Extract the [x, y] coordinate from the center of the cell holding the provided text.  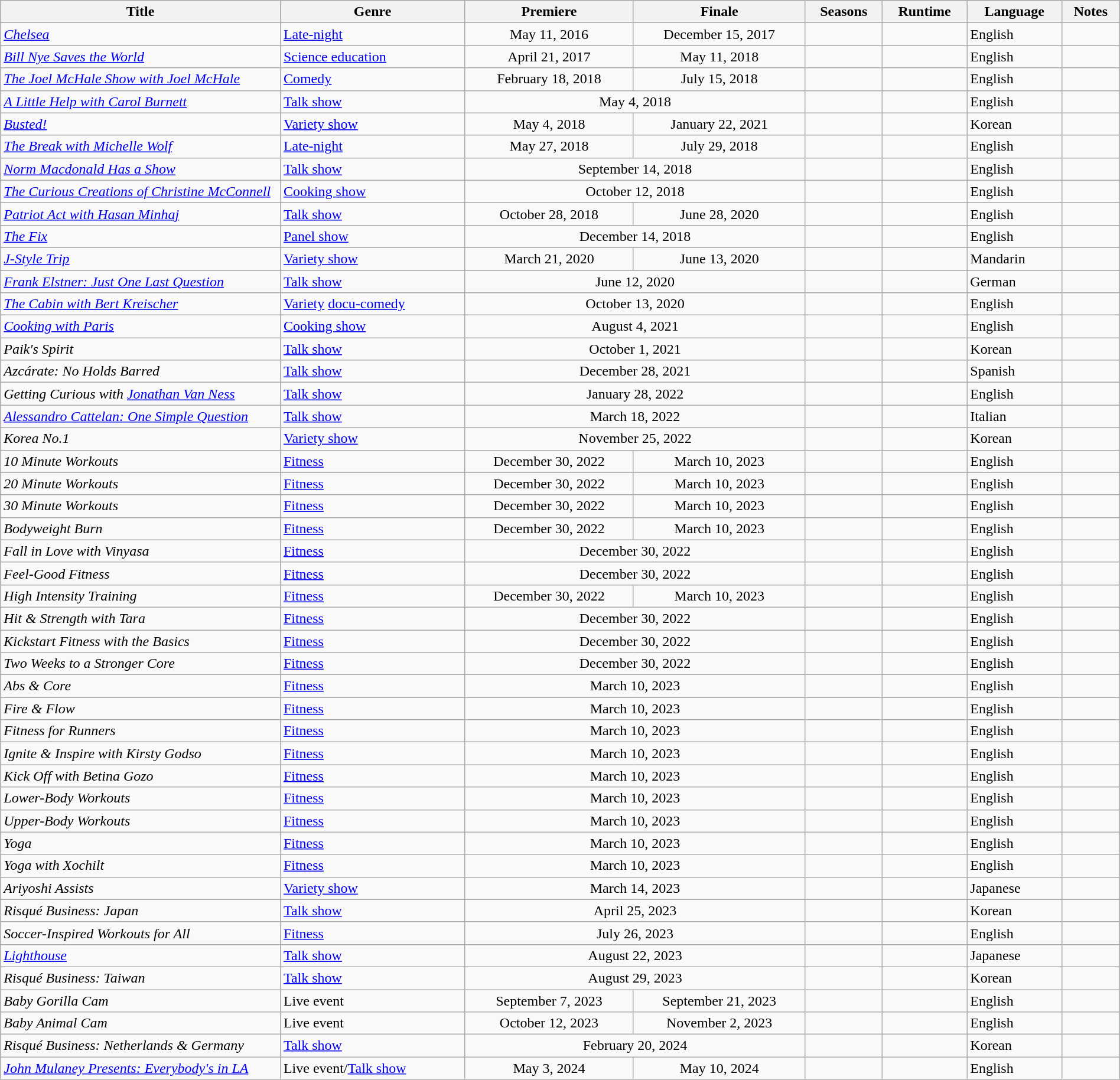
30 Minute Workouts [141, 506]
The Cabin with Bert Kreischer [141, 304]
October 12, 2018 [635, 191]
Alessandro Cattelan: One Simple Question [141, 416]
Runtime [924, 12]
Soccer-Inspired Workouts for All [141, 933]
May 3, 2024 [549, 1068]
A Little Help with Carol Burnett [141, 102]
Risqué Business: Japan [141, 911]
October 12, 2023 [549, 1023]
September 21, 2023 [719, 1001]
Paik's Spirit [141, 349]
Risqué Business: Taiwan [141, 978]
Bodyweight Burn [141, 528]
July 26, 2023 [635, 933]
June 13, 2020 [719, 259]
Baby Gorilla Cam [141, 1001]
Lower-Body Workouts [141, 798]
March 18, 2022 [635, 416]
April 25, 2023 [635, 911]
August 22, 2023 [635, 955]
December 28, 2021 [635, 371]
October 13, 2020 [635, 304]
20 Minute Workouts [141, 484]
February 18, 2018 [549, 79]
Hit & Strength with Tara [141, 618]
Risqué Business: Netherlands & Germany [141, 1046]
February 20, 2024 [635, 1046]
May 11, 2018 [719, 57]
Live event/Talk show [372, 1068]
March 14, 2023 [635, 888]
Norm Macdonald Has a Show [141, 169]
July 29, 2018 [719, 146]
December 14, 2018 [635, 236]
September 14, 2018 [635, 169]
May 11, 2016 [549, 34]
The Fix [141, 236]
Kickstart Fitness with the Basics [141, 641]
Abs & Core [141, 686]
10 Minute Workouts [141, 461]
Seasons [844, 12]
Genre [372, 12]
Chelsea [141, 34]
Baby Animal Cam [141, 1023]
August 4, 2021 [635, 327]
The Curious Creations of Christine McConnell [141, 191]
December 15, 2017 [719, 34]
Fall in Love with Vinyasa [141, 551]
January 22, 2021 [719, 124]
Ariyoshi Assists [141, 888]
Comedy [372, 79]
Kick Off with Betina Gozo [141, 776]
Azcárate: No Holds Barred [141, 371]
Patriot Act with Hasan Minhaj [141, 214]
High Intensity Training [141, 596]
Upper-Body Workouts [141, 821]
Science education [372, 57]
Title [141, 12]
Busted! [141, 124]
October 1, 2021 [635, 349]
January 28, 2022 [635, 394]
May 10, 2024 [719, 1068]
Lighthouse [141, 955]
Two Weeks to a Stronger Core [141, 664]
J-Style Trip [141, 259]
September 7, 2023 [549, 1001]
Yoga [141, 843]
Fitness for Runners [141, 731]
The Break with Michelle Wolf [141, 146]
John Mulaney Presents: Everybody's in LA [141, 1068]
Bill Nye Saves the World [141, 57]
Yoga with Xochilt [141, 866]
June 12, 2020 [635, 282]
Korea No.1 [141, 439]
German [1015, 282]
Language [1015, 12]
July 15, 2018 [719, 79]
Italian [1015, 416]
Getting Curious with Jonathan Van Ness [141, 394]
The Joel McHale Show with Joel McHale [141, 79]
Mandarin [1015, 259]
Cooking with Paris [141, 327]
November 25, 2022 [635, 439]
May 27, 2018 [549, 146]
Feel-Good Fitness [141, 573]
August 29, 2023 [635, 978]
Variety docu-comedy [372, 304]
Frank Elstner: Just One Last Question [141, 282]
June 28, 2020 [719, 214]
November 2, 2023 [719, 1023]
Finale [719, 12]
Notes [1090, 12]
March 21, 2020 [549, 259]
Spanish [1015, 371]
October 28, 2018 [549, 214]
Premiere [549, 12]
Panel show [372, 236]
April 21, 2017 [549, 57]
Fire & Flow [141, 709]
Ignite & Inspire with Kirsty Godso [141, 753]
